Extract the [x, y] coordinate from the center of the cell holding the provided text.  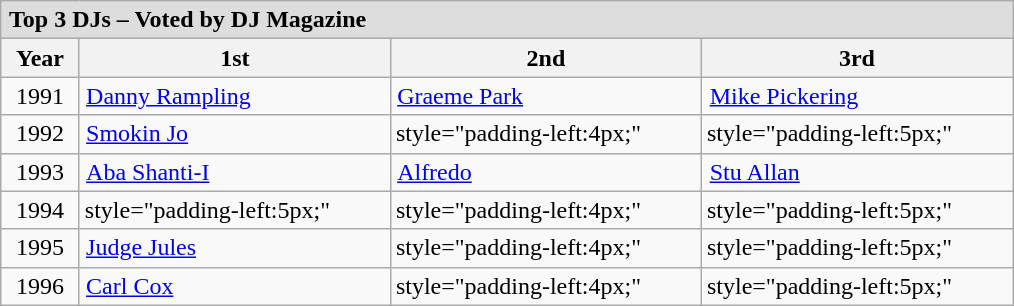
Mike Pickering [856, 96]
Aba Shanti-I [234, 172]
Alfredo [546, 172]
1991 [40, 96]
1995 [40, 248]
Carl Cox [234, 286]
Danny Rampling [234, 96]
Smokin Jo [234, 134]
2nd [546, 58]
1st [234, 58]
Graeme Park [546, 96]
Top 3 DJs – Voted by DJ Magazine [507, 20]
Stu Allan [856, 172]
Year [40, 58]
1996 [40, 286]
1994 [40, 210]
Judge Jules [234, 248]
1993 [40, 172]
3rd [856, 58]
1992 [40, 134]
